Determine the (x, y) coordinate at the center of the cell enclosing the given text.  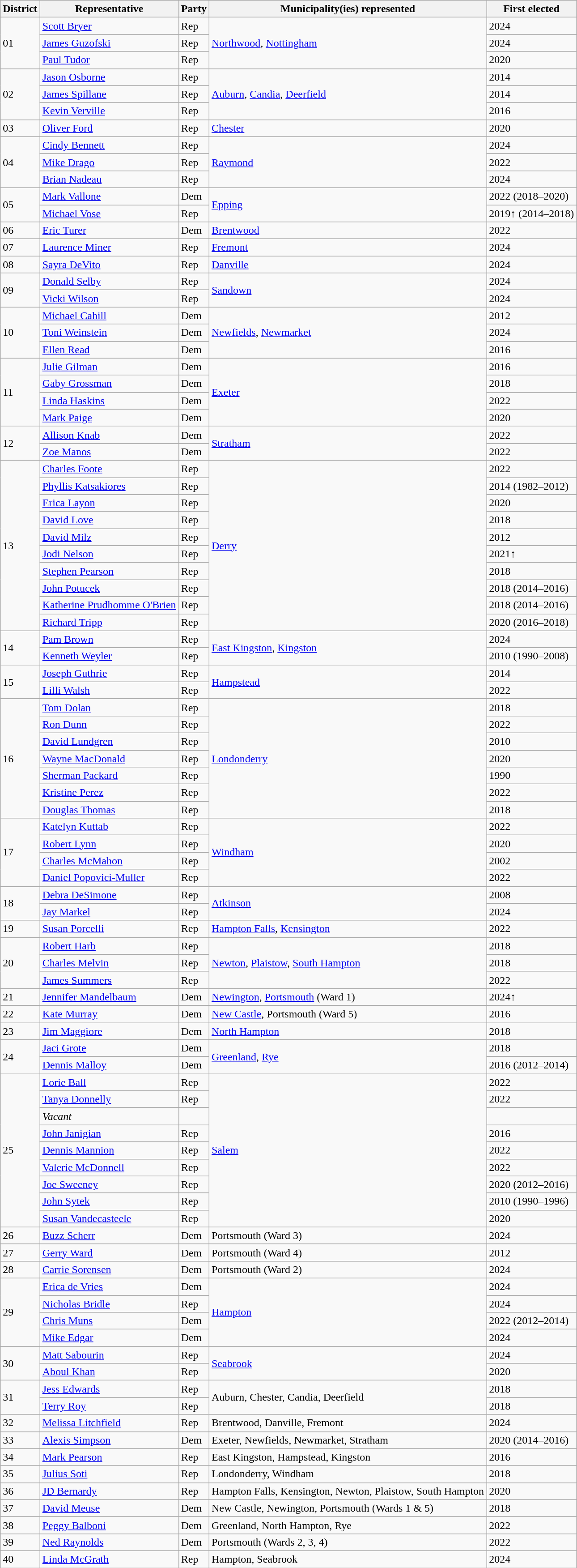
Phyllis Katsakiores (109, 486)
Julius Soti (109, 1474)
2021↑ (531, 554)
Valerie McDonnell (109, 1167)
Jim Maggiore (109, 1031)
2022 (2018–2020) (531, 196)
Donald Selby (109, 282)
2010 (1990–1996) (531, 1201)
Brian Nadeau (109, 179)
Londonderry, Windham (348, 1474)
Tanya Donnelly (109, 1099)
Exeter (348, 392)
Robert Harb (109, 946)
20 (20, 963)
Windham (348, 852)
Mike Edgar (109, 1338)
Portsmouth (Ward 4) (348, 1252)
First elected (531, 9)
East Kingston, Kingston (348, 648)
2014 (1982–2012) (531, 486)
2019↑ (2014–2018) (531, 214)
Sandown (348, 290)
Susan Vandecasteele (109, 1218)
Portsmouth (Ward 3) (348, 1235)
32 (20, 1423)
Auburn, Candia, Deerfield (348, 94)
Mike Drago (109, 162)
Joseph Guthrie (109, 673)
Londonderry (348, 758)
Katherine Prudhomme O'Brien (109, 605)
15 (20, 682)
Greenland, Rye (348, 1057)
16 (20, 758)
Greenland, North Hampton, Rye (348, 1525)
28 (20, 1269)
Mark Pearson (109, 1457)
Gerry Ward (109, 1252)
37 (20, 1508)
Toni Weinstein (109, 333)
Daniel Popovici-Muller (109, 878)
Sherman Packard (109, 776)
2020 (2016–2018) (531, 622)
Mark Paige (109, 418)
Debra DeSimone (109, 895)
Hampton (348, 1312)
Representative (109, 9)
36 (20, 1491)
David Meuse (109, 1508)
39 (20, 1542)
35 (20, 1474)
Salem (348, 1150)
David Milz (109, 537)
Jason Osborne (109, 77)
34 (20, 1457)
Melissa Litchfield (109, 1423)
30 (20, 1363)
Julie Gilman (109, 367)
Seabrook (348, 1363)
James Guzofski (109, 43)
North Hampton (348, 1031)
Auburn, Chester, Candia, Deerfield (348, 1397)
Linda McGrath (109, 1559)
Newton, Plaistow, South Hampton (348, 963)
Buzz Scherr (109, 1235)
Charles Melvin (109, 963)
2020 (2014–2016) (531, 1440)
Vicki Wilson (109, 299)
12 (20, 443)
Erica de Vries (109, 1286)
13 (20, 545)
08 (20, 265)
Hampstead (348, 682)
Sayra DeVito (109, 265)
Katelyn Kuttab (109, 827)
Jay Markel (109, 912)
James Spillane (109, 94)
Epping (348, 205)
Peggy Balboni (109, 1525)
John Sytek (109, 1201)
Kristine Perez (109, 793)
1990 (531, 776)
David Love (109, 520)
02 (20, 94)
Stephen Pearson (109, 571)
Wayne MacDonald (109, 759)
05 (20, 205)
19 (20, 929)
Chester (348, 128)
James Summers (109, 980)
22 (20, 1014)
Newington, Portsmouth (Ward 1) (348, 997)
John Janigian (109, 1133)
2002 (531, 861)
Exeter, Newfields, Newmarket, Stratham (348, 1440)
33 (20, 1440)
Ellen Read (109, 350)
Susan Porcelli (109, 929)
Joe Sweeney (109, 1184)
JD Bernardy (109, 1491)
Tom Dolan (109, 707)
Party (194, 9)
Aboul Khan (109, 1372)
New Castle, Newington, Portsmouth (Wards 1 & 5) (348, 1508)
Mark Vallone (109, 196)
Lorie Ball (109, 1082)
Matt Sabourin (109, 1355)
Municipality(ies) represented (348, 9)
29 (20, 1312)
Brentwood, Danville, Fremont (348, 1423)
Jodi Nelson (109, 554)
27 (20, 1252)
Atkinson (348, 903)
Paul Tudor (109, 60)
25 (20, 1150)
Scott Bryer (109, 26)
Fremont (348, 248)
Charles McMahon (109, 861)
Douglas Thomas (109, 810)
Terry Roy (109, 1406)
26 (20, 1235)
Linda Haskins (109, 401)
Kenneth Weyler (109, 656)
23 (20, 1031)
Alexis Simpson (109, 1440)
Gaby Grossman (109, 384)
Allison Knab (109, 435)
07 (20, 248)
Oliver Ford (109, 128)
Jess Edwards (109, 1389)
2010 (1990–2008) (531, 656)
Vacant (109, 1116)
Michael Cahill (109, 316)
Ned Raynolds (109, 1542)
Cindy Bennett (109, 145)
10 (20, 333)
2016 (2012–2014) (531, 1065)
Lilli Walsh (109, 690)
Zoe Manos (109, 452)
31 (20, 1397)
Ron Dunn (109, 724)
David Lundgren (109, 741)
06 (20, 231)
Robert Lynn (109, 844)
Pam Brown (109, 639)
11 (20, 392)
East Kingston, Hampstead, Kingston (348, 1457)
18 (20, 903)
Michael Vose (109, 214)
40 (20, 1559)
New Castle, Portsmouth (Ward 5) (348, 1014)
Portsmouth (Ward 2) (348, 1269)
Derry (348, 545)
21 (20, 997)
04 (20, 162)
17 (20, 852)
03 (20, 128)
District (20, 9)
Dennis Mannion (109, 1150)
Jaci Grote (109, 1048)
Kate Murray (109, 1014)
Erica Layon (109, 503)
Newfields, Newmarket (348, 333)
Portsmouth (Wards 2, 3, 4) (348, 1542)
Hampton Falls, Kensington (348, 929)
Northwood, Nottingham (348, 43)
Charles Foote (109, 469)
Richard Tripp (109, 622)
Raymond (348, 162)
2024↑ (531, 997)
Hampton Falls, Kensington, Newton, Plaistow, South Hampton (348, 1491)
24 (20, 1057)
Chris Muns (109, 1321)
Laurence Miner (109, 248)
Nicholas Bridle (109, 1304)
2010 (531, 741)
Hampton, Seabrook (348, 1559)
2022 (2012–2014) (531, 1321)
Carrie Sorensen (109, 1269)
2020 (2012–2016) (531, 1184)
Jennifer Mandelbaum (109, 997)
Danville (348, 265)
Kevin Verville (109, 111)
Dennis Malloy (109, 1065)
2008 (531, 895)
Stratham (348, 443)
Eric Turer (109, 231)
01 (20, 43)
John Potucek (109, 588)
38 (20, 1525)
09 (20, 290)
Brentwood (348, 231)
14 (20, 648)
